Determine the (x, y) coordinate at the center of the cell enclosing the given text.  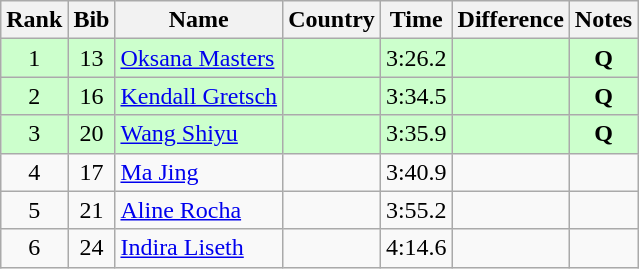
Aline Rocha (199, 210)
4:14.6 (416, 248)
1 (34, 58)
3:34.5 (416, 96)
2 (34, 96)
Rank (34, 20)
Difference (510, 20)
Ma Jing (199, 172)
Bib (92, 20)
20 (92, 134)
3:55.2 (416, 210)
3:26.2 (416, 58)
4 (34, 172)
6 (34, 248)
17 (92, 172)
Wang Shiyu (199, 134)
Kendall Gretsch (199, 96)
Notes (603, 20)
Indira Liseth (199, 248)
16 (92, 96)
13 (92, 58)
5 (34, 210)
Time (416, 20)
Name (199, 20)
24 (92, 248)
3:40.9 (416, 172)
3:35.9 (416, 134)
21 (92, 210)
3 (34, 134)
Country (332, 20)
Oksana Masters (199, 58)
